From the cell containing the given text, extract its center point as (x, y) coordinate. 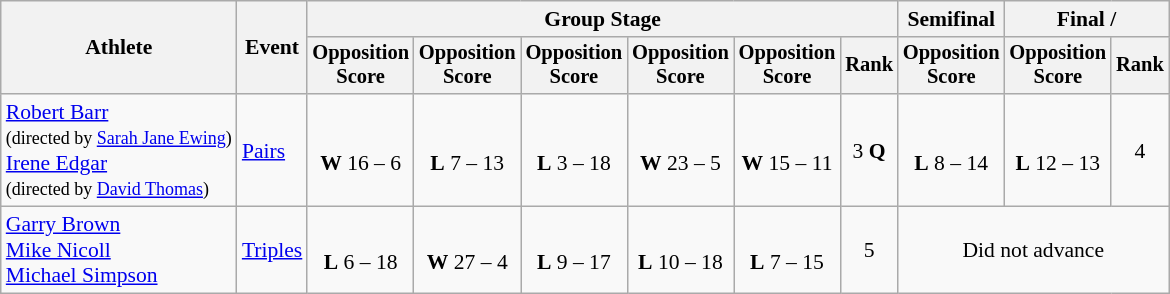
3 Q (869, 150)
Pairs (272, 150)
W 27 – 4 (468, 250)
Did not advance (1034, 250)
Garry BrownMike NicollMichael Simpson (119, 250)
L 7 – 13 (468, 150)
L 7 – 15 (788, 250)
Final / (1086, 19)
W 15 – 11 (788, 150)
L 8 – 14 (952, 150)
L 10 – 18 (680, 250)
L 12 – 13 (1058, 150)
Robert Barr(directed by Sarah Jane Ewing)Irene Edgar(directed by David Thomas) (119, 150)
W 23 – 5 (680, 150)
4 (1140, 150)
Group Stage (602, 19)
L 9 – 17 (574, 250)
L 3 – 18 (574, 150)
Event (272, 48)
Triples (272, 250)
L 6 – 18 (360, 250)
5 (869, 250)
W 16 – 6 (360, 150)
Athlete (119, 48)
Semifinal (952, 19)
